Capture the cell that displays the provided text and extract its (X, Y) central coordinate. 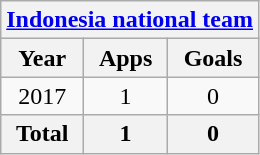
Apps (126, 58)
Goals (214, 58)
Year (42, 58)
Total (42, 134)
Indonesia national team (130, 20)
2017 (42, 96)
